Output the (X, Y) coordinate of the center of the cell containing the given text.  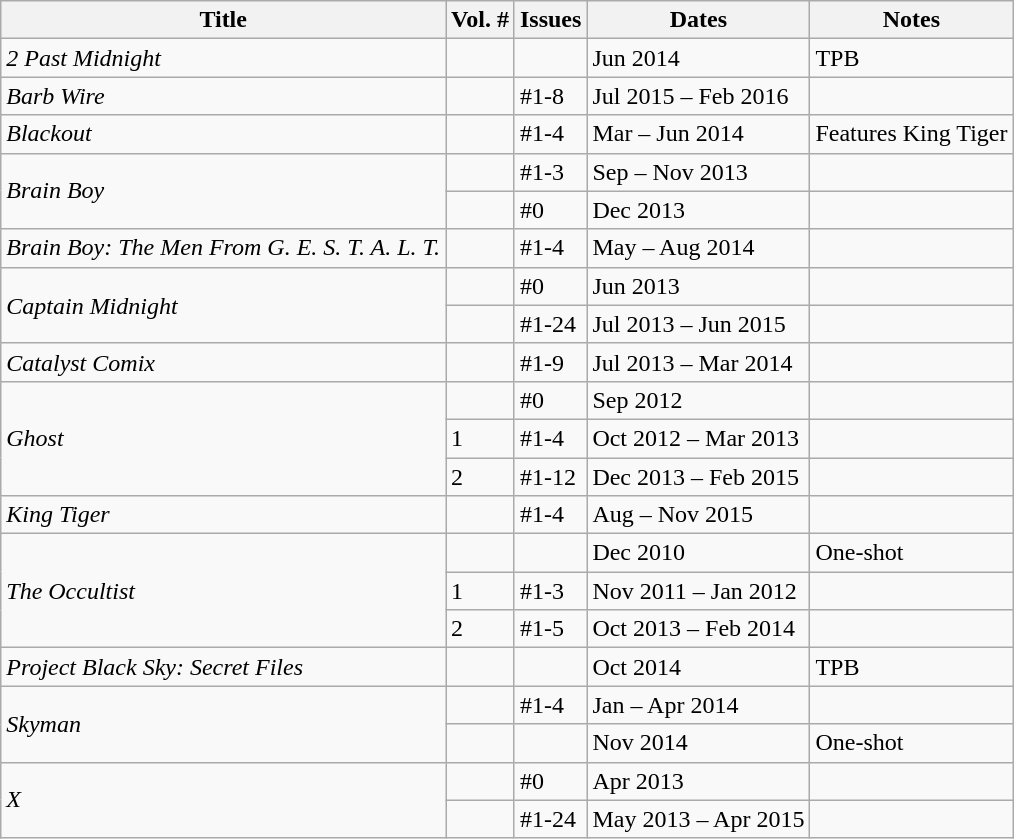
Nov 2011 – Jan 2012 (698, 591)
Dates (698, 20)
Oct 2013 – Feb 2014 (698, 629)
Oct 2014 (698, 667)
#1-8 (550, 96)
Features King Tiger (912, 134)
Jun 2014 (698, 58)
King Tiger (224, 515)
Brain Boy (224, 191)
Vol. # (480, 20)
Brain Boy: The Men From G. E. S. T. A. L. T. (224, 248)
Sep – Nov 2013 (698, 172)
Title (224, 20)
Captain Midnight (224, 305)
The Occultist (224, 591)
Sep 2012 (698, 400)
Oct 2012 – Mar 2013 (698, 438)
X (224, 800)
Notes (912, 20)
Jan – Apr 2014 (698, 705)
#1-9 (550, 362)
May 2013 – Apr 2015 (698, 819)
Jun 2013 (698, 286)
Project Black Sky: Secret Files (224, 667)
May – Aug 2014 (698, 248)
Ghost (224, 438)
2 Past Midnight (224, 58)
Nov 2014 (698, 743)
#1-12 (550, 477)
Mar – Jun 2014 (698, 134)
Dec 2013 (698, 210)
Aug – Nov 2015 (698, 515)
Jul 2015 – Feb 2016 (698, 96)
Dec 2013 – Feb 2015 (698, 477)
Jul 2013 – Mar 2014 (698, 362)
Barb Wire (224, 96)
Blackout (224, 134)
Dec 2010 (698, 553)
#1-5 (550, 629)
Apr 2013 (698, 781)
Catalyst Comix (224, 362)
Jul 2013 – Jun 2015 (698, 324)
Issues (550, 20)
Skyman (224, 724)
